Locate the cell with the specified text and output its [x, y] center coordinate. 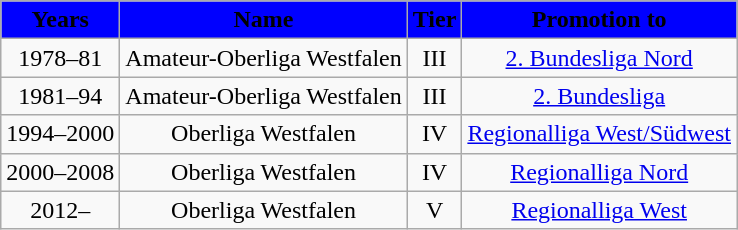
Promotion to [600, 20]
2000–2008 [60, 172]
2012– [60, 210]
Regionalliga Nord [600, 172]
Regionalliga West [600, 210]
Regionalliga West/Südwest [600, 134]
1994–2000 [60, 134]
V [434, 210]
Name [264, 20]
1981–94 [60, 96]
Tier [434, 20]
2. Bundesliga Nord [600, 58]
Years [60, 20]
1978–81 [60, 58]
2. Bundesliga [600, 96]
